Return the (X, Y) coordinate for the center point of the cell that contains the specified text.  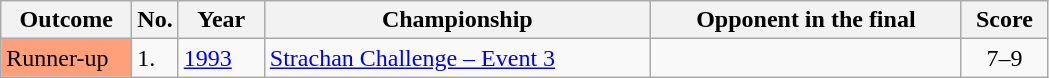
No. (155, 20)
1. (155, 58)
1993 (221, 58)
7–9 (1004, 58)
Score (1004, 20)
Opponent in the final (806, 20)
Runner-up (66, 58)
Outcome (66, 20)
Championship (457, 20)
Year (221, 20)
Strachan Challenge – Event 3 (457, 58)
